Scan for the cell matching the given text and deliver its (x, y) coordinate at center. 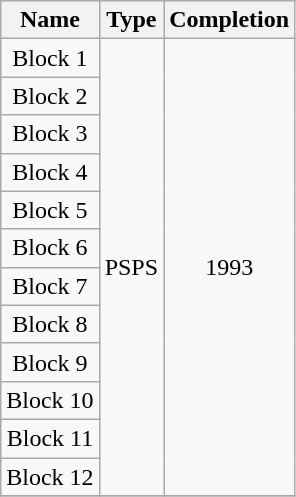
Block 8 (50, 324)
Block 7 (50, 286)
Block 6 (50, 248)
Block 4 (50, 172)
Block 2 (50, 96)
Completion (230, 20)
1993 (230, 268)
PSPS (131, 268)
Block 1 (50, 58)
Name (50, 20)
Block 3 (50, 134)
Block 12 (50, 477)
Block 5 (50, 210)
Type (131, 20)
Block 10 (50, 400)
Block 9 (50, 362)
Block 11 (50, 438)
